Scan for the cell matching the given text and deliver its [X, Y] coordinate at center. 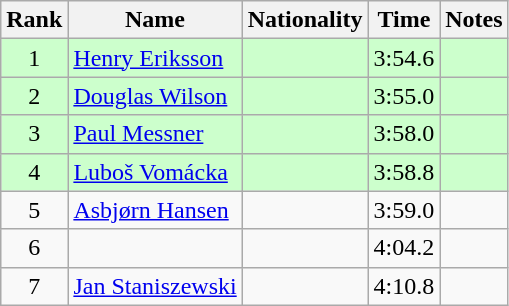
4:04.2 [404, 248]
Name [155, 20]
Notes [474, 20]
2 [34, 96]
6 [34, 248]
5 [34, 210]
4 [34, 172]
3:54.6 [404, 58]
Time [404, 20]
7 [34, 286]
3:58.8 [404, 172]
3:59.0 [404, 210]
1 [34, 58]
3:58.0 [404, 134]
Paul Messner [155, 134]
Jan Staniszewski [155, 286]
Rank [34, 20]
Douglas Wilson [155, 96]
Asbjørn Hansen [155, 210]
Henry Eriksson [155, 58]
Luboš Vomácka [155, 172]
3 [34, 134]
3:55.0 [404, 96]
4:10.8 [404, 286]
Nationality [305, 20]
